Return the (X, Y) coordinate for the center point of the cell that contains the specified text.  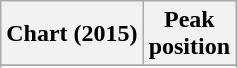
Peakposition (189, 34)
Chart (2015) (72, 34)
